For the text-containing cell, return its midpoint in [x, y] coordinate format. 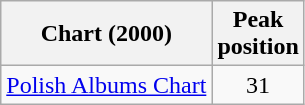
Chart (2000) [106, 34]
Polish Albums Chart [106, 85]
Peakposition [258, 34]
31 [258, 85]
